Identify which cell holds the provided text, then report its [x, y] central coordinate. 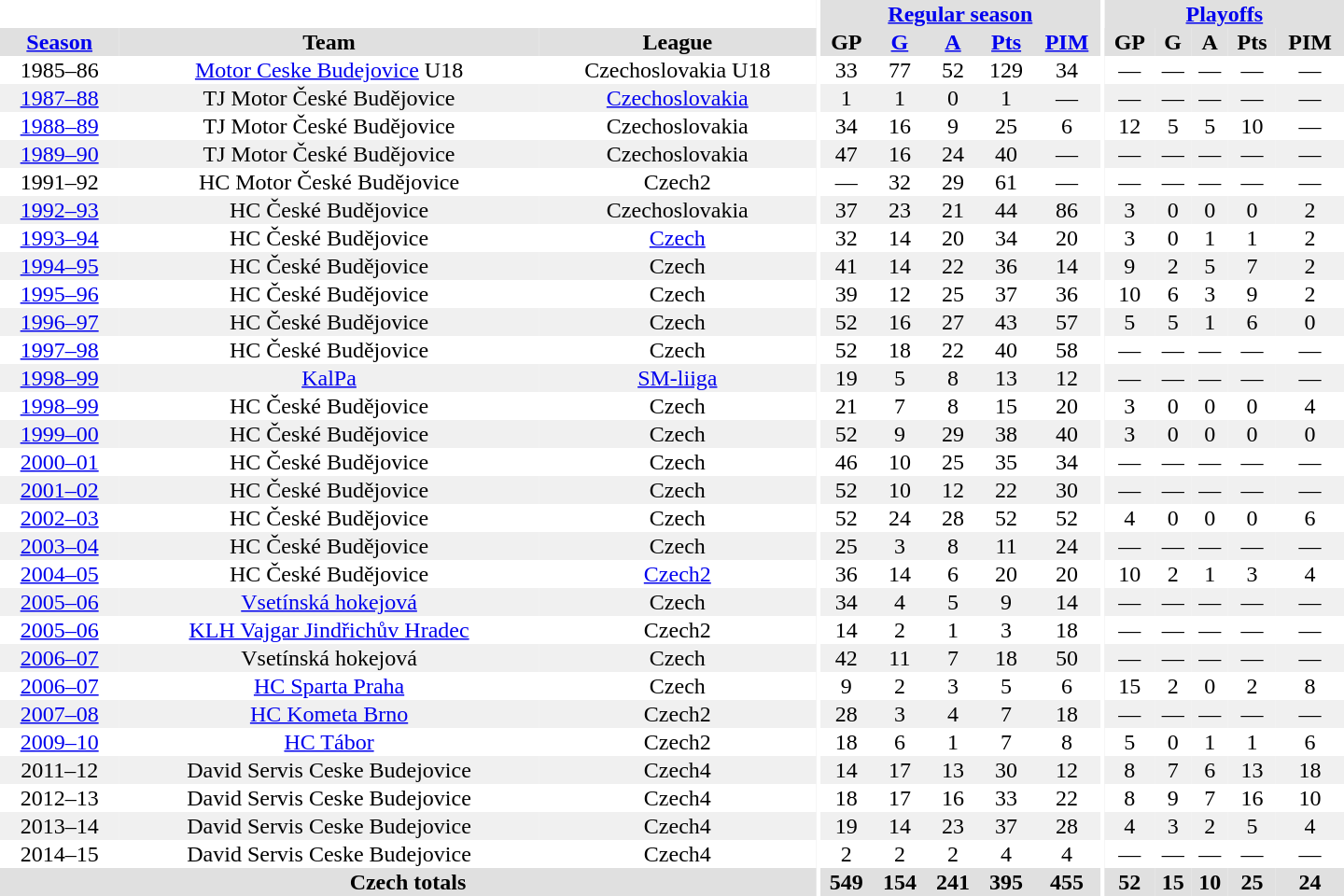
Czech totals [408, 882]
86 [1068, 210]
1991–92 [60, 182]
57 [1068, 322]
Czechoslovakia U18 [678, 70]
HC Kometa Brno [329, 714]
38 [1006, 434]
Team [329, 42]
1997–98 [60, 350]
455 [1068, 882]
43 [1006, 322]
Regular season [959, 14]
SM-liiga [678, 378]
129 [1006, 70]
2000–01 [60, 462]
1996–97 [60, 322]
HC Tábor [329, 742]
44 [1006, 210]
HC Sparta Praha [329, 686]
HC Motor České Budějovice [329, 182]
2007–08 [60, 714]
2014–15 [60, 854]
35 [1006, 462]
Motor Ceske Budejovice U18 [329, 70]
46 [846, 462]
2011–12 [60, 770]
1994–95 [60, 266]
77 [900, 70]
47 [846, 154]
50 [1068, 658]
1989–90 [60, 154]
39 [846, 294]
KalPa [329, 378]
61 [1006, 182]
2004–05 [60, 574]
Playoffs [1225, 14]
1995–96 [60, 294]
2003–04 [60, 546]
1999–00 [60, 434]
2012–13 [60, 798]
1993–94 [60, 238]
58 [1068, 350]
2009–10 [60, 742]
2013–14 [60, 826]
241 [952, 882]
154 [900, 882]
1988–89 [60, 126]
1992–93 [60, 210]
395 [1006, 882]
1987–88 [60, 98]
League [678, 42]
Season [60, 42]
27 [952, 322]
1985–86 [60, 70]
549 [846, 882]
41 [846, 266]
KLH Vajgar Jindřichův Hradec [329, 630]
2002–03 [60, 518]
2001–02 [60, 490]
42 [846, 658]
